Scan for the cell matching the given text and deliver its [X, Y] coordinate at center. 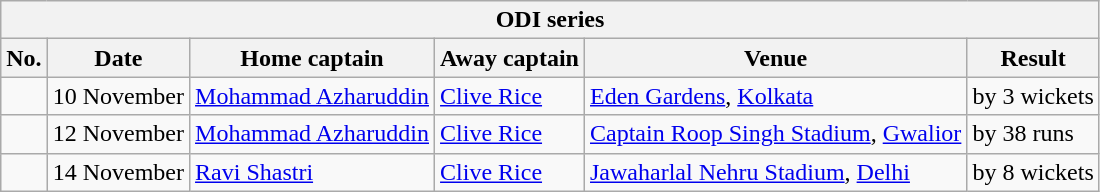
No. [24, 58]
Jawaharlal Nehru Stadium, Delhi [775, 172]
Date [118, 58]
10 November [118, 96]
by 8 wickets [1033, 172]
Result [1033, 58]
by 3 wickets [1033, 96]
Ravi Shastri [312, 172]
Eden Gardens, Kolkata [775, 96]
12 November [118, 134]
14 November [118, 172]
ODI series [550, 20]
by 38 runs [1033, 134]
Home captain [312, 58]
Away captain [510, 58]
Venue [775, 58]
Captain Roop Singh Stadium, Gwalior [775, 134]
